Provide the (X, Y) coordinate of the cell's center where the given text is located.  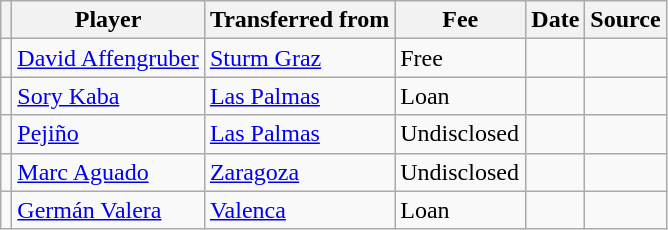
Source (626, 20)
Player (108, 20)
Sory Kaba (108, 96)
Free (460, 58)
Date (556, 20)
Pejiño (108, 134)
Fee (460, 20)
Zaragoza (299, 172)
Marc Aguado (108, 172)
Sturm Graz (299, 58)
David Affengruber (108, 58)
Transferred from (299, 20)
Valenca (299, 210)
Germán Valera (108, 210)
